Identify which cell holds the provided text, then report its [X, Y] central coordinate. 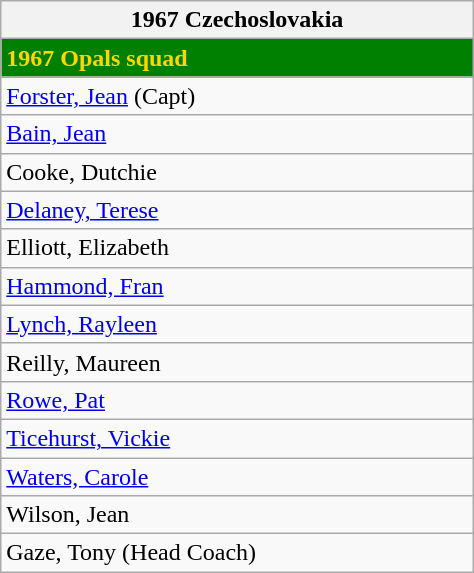
1967 Czechoslovakia [237, 20]
Gaze, Tony (Head Coach) [237, 553]
Bain, Jean [237, 134]
Forster, Jean (Capt) [237, 96]
Reilly, Maureen [237, 362]
Waters, Carole [237, 477]
Ticehurst, Vickie [237, 438]
1967 Opals squad [237, 58]
Delaney, Terese [237, 210]
Lynch, Rayleen [237, 324]
Rowe, Pat [237, 400]
Elliott, Elizabeth [237, 248]
Wilson, Jean [237, 515]
Cooke, Dutchie [237, 172]
Hammond, Fran [237, 286]
